Return the [X, Y] coordinate for the center point of the cell that contains the specified text.  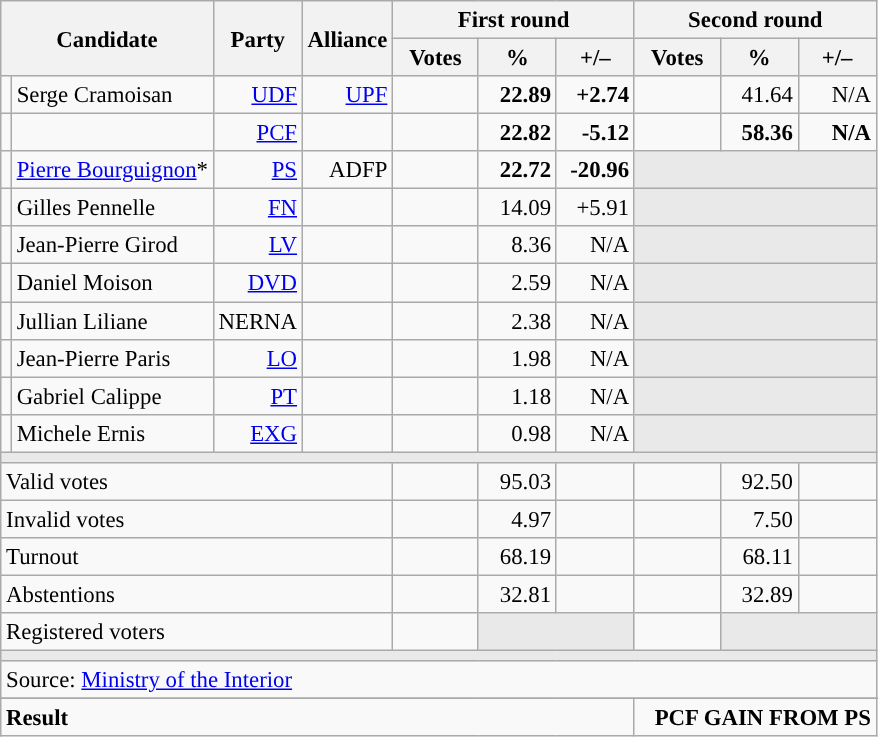
1.18 [517, 396]
8.36 [517, 245]
22.72 [517, 170]
22.82 [517, 133]
Candidate [108, 38]
1.98 [517, 358]
UDF [258, 95]
First round [514, 20]
LO [258, 358]
7.50 [759, 519]
41.64 [759, 95]
95.03 [517, 482]
68.11 [759, 557]
-20.96 [595, 170]
2.59 [517, 283]
Jean-Pierre Girod [112, 245]
NERNA [258, 321]
68.19 [517, 557]
0.98 [517, 433]
Alliance [347, 38]
Gilles Pennelle [112, 208]
+2.74 [595, 95]
32.81 [517, 594]
58.36 [759, 133]
DVD [258, 283]
Pierre Bourguignon* [112, 170]
LV [258, 245]
Source: Ministry of the Interior [438, 680]
92.50 [759, 482]
22.89 [517, 95]
Second round [755, 20]
UPF [347, 95]
Result [318, 718]
Registered voters [197, 632]
2.38 [517, 321]
4.97 [517, 519]
Serge Cramoisan [112, 95]
EXG [258, 433]
32.89 [759, 594]
Party [258, 38]
Michele Ernis [112, 433]
Valid votes [197, 482]
PCF GAIN FROM PS [755, 718]
Jullian Liliane [112, 321]
+5.91 [595, 208]
ADFP [347, 170]
-5.12 [595, 133]
Jean-Pierre Paris [112, 358]
PS [258, 170]
Daniel Moison [112, 283]
Turnout [197, 557]
Gabriel Calippe [112, 396]
Abstentions [197, 594]
Invalid votes [197, 519]
14.09 [517, 208]
PCF [258, 133]
FN [258, 208]
PT [258, 396]
